Provide the [X, Y] coordinate of the cell's center where the given text is located.  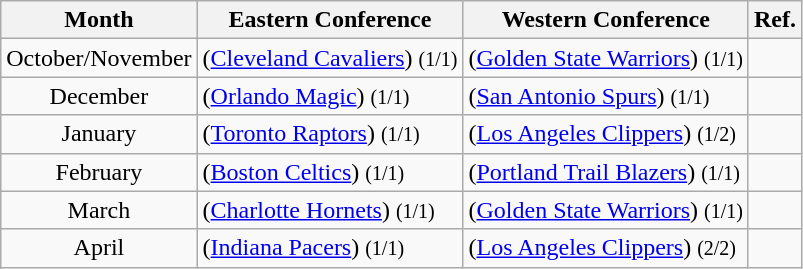
Month [99, 20]
March [99, 210]
January [99, 134]
(San Antonio Spurs) (1/1) [606, 96]
(Toronto Raptors) (1/1) [330, 134]
Eastern Conference [330, 20]
(Orlando Magic) (1/1) [330, 96]
(Boston Celtics) (1/1) [330, 172]
October/November [99, 58]
(Los Angeles Clippers) (2/2) [606, 248]
Ref. [774, 20]
(Indiana Pacers) (1/1) [330, 248]
(Cleveland Cavaliers) (1/1) [330, 58]
December [99, 96]
(Charlotte Hornets) (1/1) [330, 210]
Western Conference [606, 20]
February [99, 172]
(Los Angeles Clippers) (1/2) [606, 134]
April [99, 248]
(Portland Trail Blazers) (1/1) [606, 172]
